Capture the cell that displays the provided text and extract its (x, y) central coordinate. 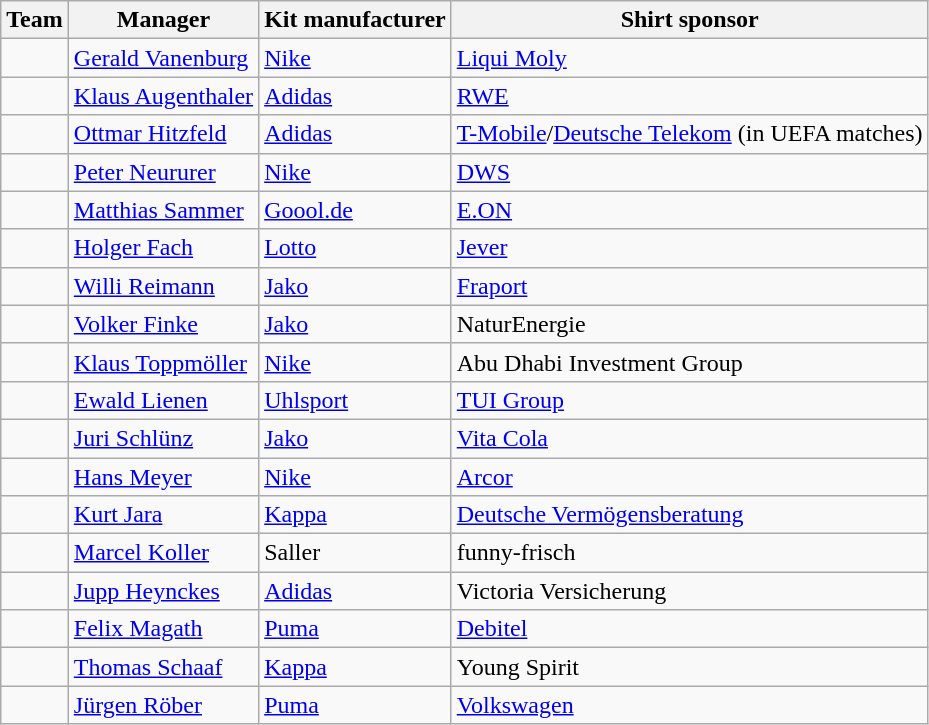
Kit manufacturer (356, 20)
Jupp Heynckes (163, 591)
Jever (690, 248)
Peter Neururer (163, 172)
Young Spirit (690, 667)
Klaus Augenthaler (163, 96)
Manager (163, 20)
Gerald Vanenburg (163, 58)
Volker Finke (163, 324)
Vita Cola (690, 438)
Jürgen Röber (163, 705)
Team (35, 20)
Klaus Toppmöller (163, 362)
Willi Reimann (163, 286)
Volkswagen (690, 705)
Abu Dhabi Investment Group (690, 362)
Juri Schlünz (163, 438)
Matthias Sammer (163, 210)
Uhlsport (356, 400)
funny-frisch (690, 553)
Liqui Moly (690, 58)
T-Mobile/Deutsche Telekom (in UEFA matches) (690, 134)
Hans Meyer (163, 477)
TUI Group (690, 400)
Ewald Lienen (163, 400)
Shirt sponsor (690, 20)
Felix Magath (163, 629)
E.ON (690, 210)
Lotto (356, 248)
NaturEnergie (690, 324)
Holger Fach (163, 248)
Arcor (690, 477)
DWS (690, 172)
Debitel (690, 629)
Goool.de (356, 210)
Fraport (690, 286)
Kurt Jara (163, 515)
Ottmar Hitzfeld (163, 134)
Victoria Versicherung (690, 591)
RWE (690, 96)
Thomas Schaaf (163, 667)
Marcel Koller (163, 553)
Deutsche Vermögensberatung (690, 515)
Saller (356, 553)
